Provide the (x, y) coordinate of the cell's center where the given text is located.  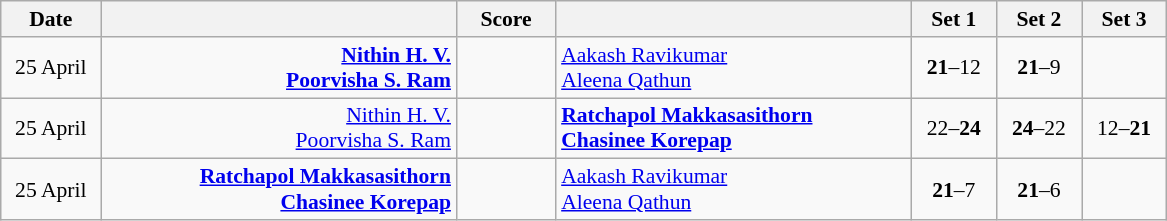
21–9 (1038, 68)
12–21 (1124, 128)
Set 2 (1038, 19)
Date (51, 19)
21–6 (1038, 190)
22–24 (954, 128)
21–12 (954, 68)
Set 1 (954, 19)
Set 3 (1124, 19)
Score (506, 19)
24–22 (1038, 128)
21–7 (954, 190)
